Determine the [x, y] coordinate at the center of the cell enclosing the given text.  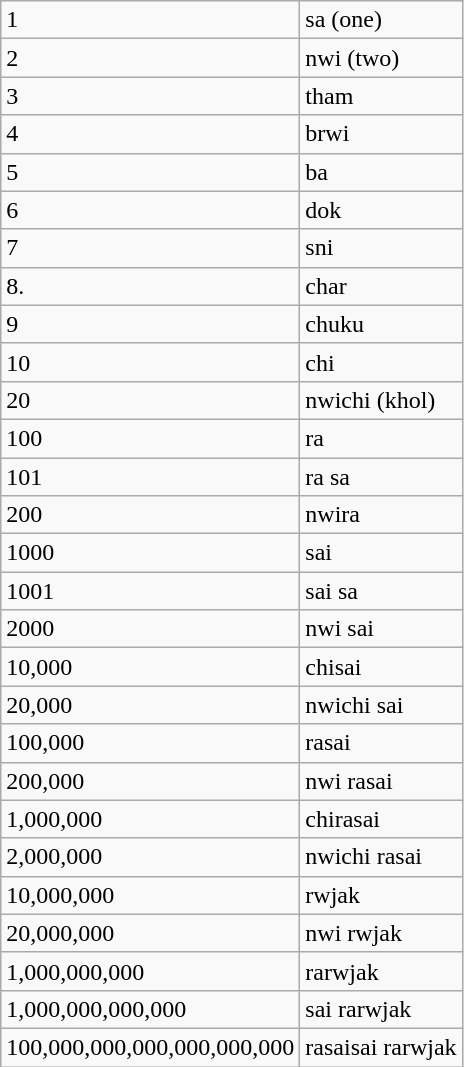
sai [381, 553]
10,000 [150, 667]
20,000 [150, 705]
2000 [150, 629]
1,000,000,000 [150, 971]
nwichi sai [381, 705]
rarwjak [381, 971]
dok [381, 210]
20,000,000 [150, 933]
rwjak [381, 895]
ra [381, 438]
rasai [381, 743]
chuku [381, 324]
10,000,000 [150, 895]
1,000,000,000,000 [150, 1009]
nwi rasai [381, 781]
rasaisai rarwjak [381, 1047]
tham [381, 96]
1,000,000 [150, 819]
100,000,000,000,000,000,000 [150, 1047]
brwi [381, 134]
3 [150, 96]
nwichi rasai [381, 857]
nwichi (khol) [381, 400]
char [381, 286]
nwira [381, 515]
200,000 [150, 781]
1000 [150, 553]
6 [150, 210]
sa (one) [381, 20]
4 [150, 134]
1001 [150, 591]
10 [150, 362]
8. [150, 286]
nwi (two) [381, 58]
ba [381, 172]
chirasai [381, 819]
chi [381, 362]
7 [150, 248]
2 [150, 58]
chisai [381, 667]
nwi rwjak [381, 933]
20 [150, 400]
9 [150, 324]
5 [150, 172]
100 [150, 438]
101 [150, 477]
ra sa [381, 477]
1 [150, 20]
sni [381, 248]
200 [150, 515]
sai sa [381, 591]
nwi sai [381, 629]
2,000,000 [150, 857]
sai rarwjak [381, 1009]
100,000 [150, 743]
